Search for the cell housing the specified text and yield its (X, Y) center coordinate. 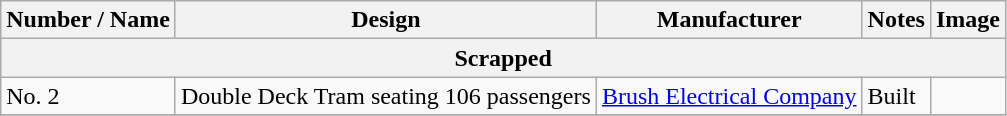
Image (968, 20)
No. 2 (88, 96)
Design (386, 20)
Scrapped (504, 58)
Manufacturer (729, 20)
Number / Name (88, 20)
Built (896, 96)
Double Deck Tram seating 106 passengers (386, 96)
Notes (896, 20)
Brush Electrical Company (729, 96)
